From the cell containing the given text, extract its center point as [x, y] coordinate. 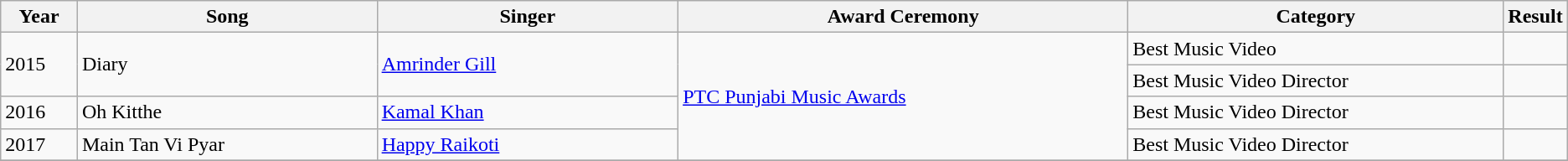
PTC Punjabi Music Awards [903, 96]
2016 [39, 112]
Year [39, 17]
2017 [39, 144]
Song [227, 17]
Happy Raikoti [528, 144]
2015 [39, 65]
Diary [227, 65]
Main Tan Vi Pyar [227, 144]
Category [1316, 17]
Kamal Khan [528, 112]
Result [1535, 17]
Amrinder Gill [528, 65]
Best Music Video [1316, 49]
Oh Kitthe [227, 112]
Award Ceremony [903, 17]
Singer [528, 17]
